From the cell containing the given text, extract its center point as [X, Y] coordinate. 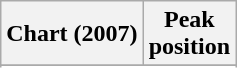
Chart (2007) [72, 34]
Peakposition [189, 34]
